Scan for the cell matching the given text and deliver its (x, y) coordinate at center. 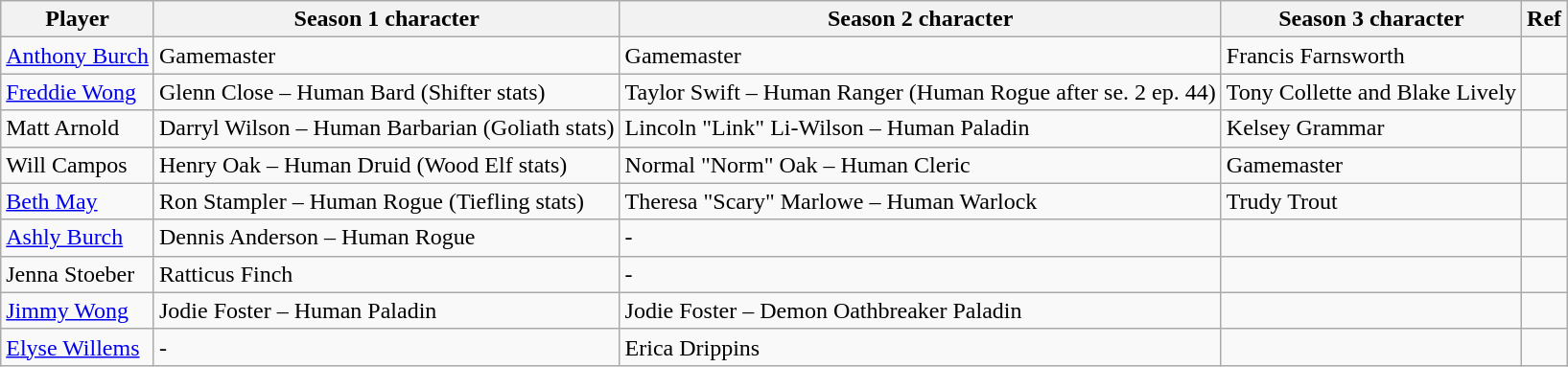
Matt Arnold (78, 128)
Theresa "Scary" Marlowe – Human Warlock (921, 201)
Jimmy Wong (78, 310)
Jodie Foster – Demon Oathbreaker Paladin (921, 310)
Dennis Anderson – Human Rogue (386, 238)
Jenna Stoeber (78, 274)
Freddie Wong (78, 92)
Tony Collette and Blake Lively (1371, 92)
Season 2 character (921, 19)
Player (78, 19)
Trudy Trout (1371, 201)
Ron Stampler – Human Rogue (Tiefling stats) (386, 201)
Season 1 character (386, 19)
Glenn Close – Human Bard (Shifter stats) (386, 92)
Will Campos (78, 165)
Anthony Burch (78, 56)
Kelsey Grammar (1371, 128)
Beth May (78, 201)
Henry Oak – Human Druid (Wood Elf stats) (386, 165)
Lincoln "Link" Li-Wilson – Human Paladin (921, 128)
Francis Farnsworth (1371, 56)
Taylor Swift – Human Ranger (Human Rogue after se. 2 ep. 44) (921, 92)
Season 3 character (1371, 19)
Erica Drippins (921, 347)
Darryl Wilson – Human Barbarian (Goliath stats) (386, 128)
Normal "Norm" Oak – Human Cleric (921, 165)
Ratticus Finch (386, 274)
Ref (1544, 19)
Ashly Burch (78, 238)
Jodie Foster – Human Paladin (386, 310)
Elyse Willems (78, 347)
